Locate the cell with the specified text and output its [X, Y] center coordinate. 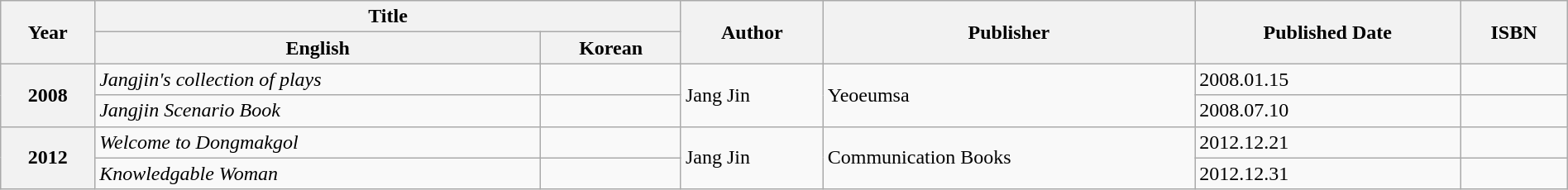
Korean [611, 48]
Jangjin's collection of plays [318, 79]
2012 [48, 158]
2008.01.15 [1328, 79]
2008.07.10 [1328, 111]
Publisher [1009, 32]
Yeoeumsa [1009, 95]
Year [48, 32]
Published Date [1328, 32]
Jangjin Scenario Book [318, 111]
Welcome to Dongmakgol [318, 142]
2012.12.31 [1328, 173]
Author [752, 32]
Knowledgable Woman [318, 173]
2012.12.21 [1328, 142]
2008 [48, 95]
Communication Books [1009, 158]
English [318, 48]
ISBN [1514, 32]
Title [389, 17]
